Output the [X, Y] coordinate of the center of the cell containing the given text.  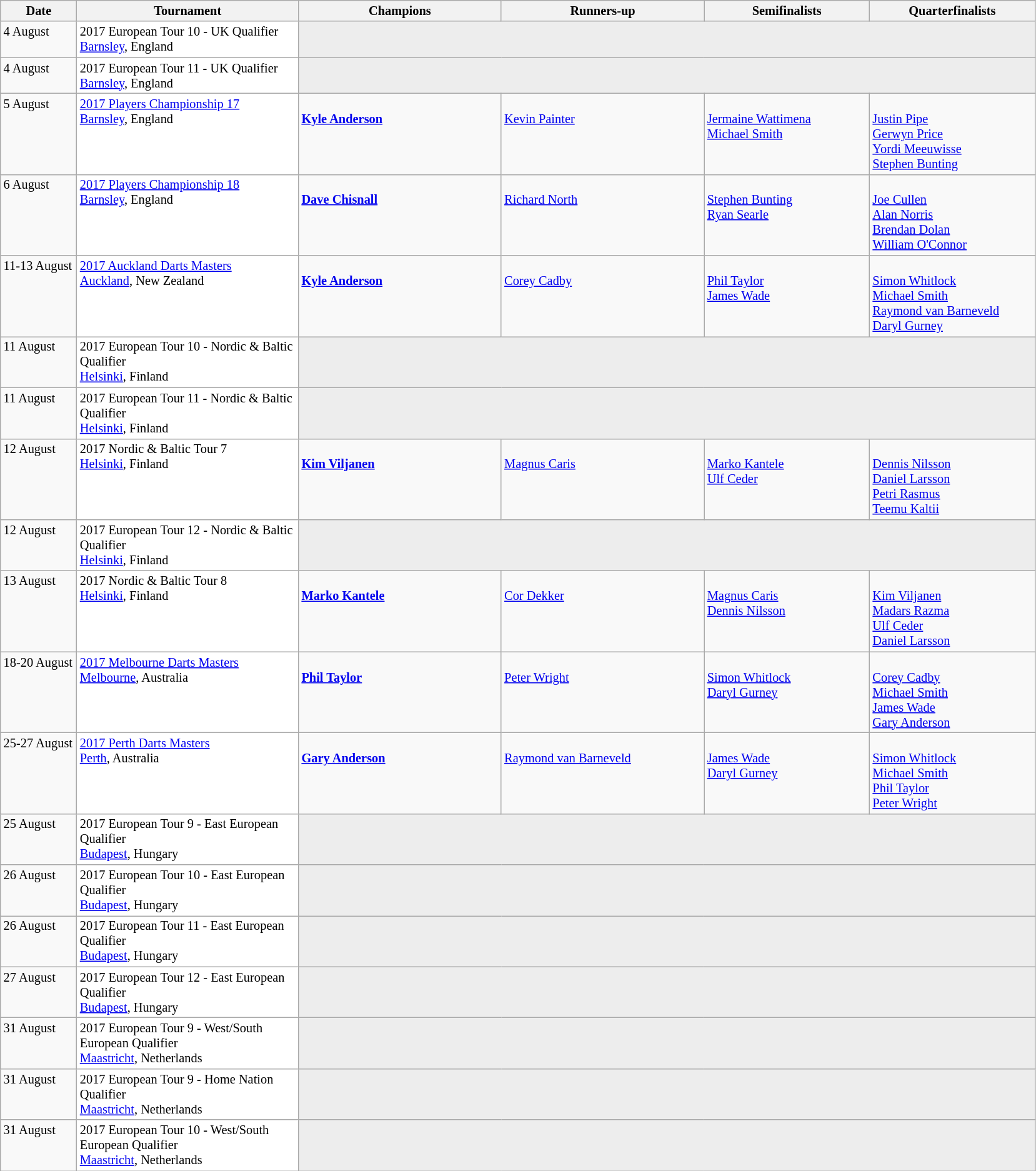
11-13 August [39, 296]
James Wade Daryl Gurney [787, 773]
2017 European Tour 9 - West/South European Qualifier Maastricht, Netherlands [187, 1043]
Phil Taylor [400, 692]
Corey Cadby Michael Smith James Wade Gary Anderson [952, 692]
5 August [39, 134]
Cor Dekker [602, 611]
Marko Kantele Ulf Ceder [787, 479]
Magnus Caris [602, 479]
2017 European Tour 10 - West/South European Qualifier Maastricht, Netherlands [187, 1145]
25-27 August [39, 773]
2017 European Tour 11 - East European Qualifier Budapest, Hungary [187, 941]
2017 Players Championship 17Barnsley, England [187, 134]
Raymond van Barneveld [602, 773]
2017 European Tour 12 - Nordic & Baltic Qualifier Helsinki, Finland [187, 545]
Semifinalists [787, 11]
Dave Chisnall [400, 215]
2017 European Tour 11 - UK Qualifier Barnsley, England [187, 76]
Jermaine Wattimena Michael Smith [787, 134]
Kim Viljanen [400, 479]
2017 European Tour 11 - Nordic & Baltic Qualifier Helsinki, Finland [187, 413]
Peter Wright [602, 692]
2017 European Tour 10 - East European Qualifier Budapest, Hungary [187, 890]
Joe Cullen Alan Norris Brendan Dolan William O'Connor [952, 215]
Marko Kantele [400, 611]
Simon Whitlock Michael Smith Raymond van Barneveld Daryl Gurney [952, 296]
2017 Melbourne Darts MastersMelbourne, Australia [187, 692]
Richard North [602, 215]
18-20 August [39, 692]
Kim Viljanen Madars Razma Ulf Ceder Daniel Larsson [952, 611]
Dennis Nilsson Daniel Larsson Petri Rasmus Teemu Kaltii [952, 479]
Magnus Caris Dennis Nilsson [787, 611]
2017 Nordic & Baltic Tour 7Helsinki, Finland [187, 479]
Gary Anderson [400, 773]
Runners-up [602, 11]
Stephen Bunting Ryan Searle [787, 215]
2017 European Tour 12 - East European Qualifier Budapest, Hungary [187, 992]
Date [39, 11]
2017 European Tour 9 - Home Nation Qualifier Maastricht, Netherlands [187, 1094]
2017 Nordic & Baltic Tour 8Helsinki, Finland [187, 611]
Justin Pipe Gerwyn Price Yordi Meeuwisse Stephen Bunting [952, 134]
25 August [39, 839]
6 August [39, 215]
2017 Players Championship 18Barnsley, England [187, 215]
Simon Whitlock Michael Smith Phil Taylor Peter Wright [952, 773]
2017 Auckland Darts MastersAuckland, New Zealand [187, 296]
13 August [39, 611]
Tournament [187, 11]
2017 European Tour 10 - Nordic & Baltic Qualifier Helsinki, Finland [187, 362]
Quarterfinalists [952, 11]
Phil Taylor James Wade [787, 296]
2017 Perth Darts MastersPerth, Australia [187, 773]
27 August [39, 992]
Simon Whitlock Daryl Gurney [787, 692]
2017 European Tour 9 - East European Qualifier Budapest, Hungary [187, 839]
2017 European Tour 10 - UK Qualifier Barnsley, England [187, 39]
Kevin Painter [602, 134]
Champions [400, 11]
Corey Cadby [602, 296]
